Find where the given text appears and provide that cell's center as [x, y] coordinate. 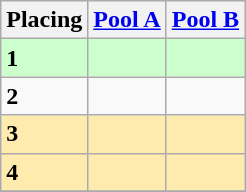
Pool A [127, 20]
3 [44, 134]
Placing [44, 20]
Pool B [205, 20]
2 [44, 96]
4 [44, 172]
1 [44, 58]
